Identify which cell holds the provided text, then report its [X, Y] central coordinate. 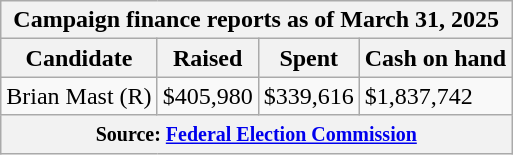
Cash on hand [435, 58]
$405,980 [208, 96]
Spent [308, 58]
Raised [208, 58]
Brian Mast (R) [79, 96]
Source: Federal Election Commission [256, 134]
Campaign finance reports as of March 31, 2025 [256, 20]
Candidate [79, 58]
$339,616 [308, 96]
$1,837,742 [435, 96]
